From the cell containing the given text, extract its center point as [x, y] coordinate. 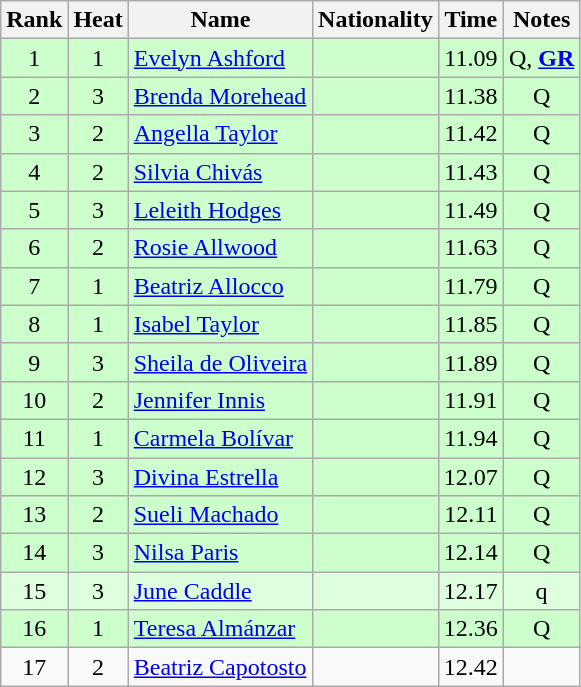
Nilsa Paris [220, 553]
Notes [541, 20]
June Caddle [220, 591]
11.38 [470, 96]
11.85 [470, 324]
Q, GR [541, 58]
Beatriz Allocco [220, 286]
Name [220, 20]
Leleith Hodges [220, 210]
12.14 [470, 553]
13 [34, 515]
Sheila de Oliveira [220, 362]
9 [34, 362]
11.43 [470, 172]
11.42 [470, 134]
Silvia Chivás [220, 172]
8 [34, 324]
Beatriz Capotosto [220, 667]
Carmela Bolívar [220, 438]
16 [34, 629]
11.79 [470, 286]
17 [34, 667]
11.94 [470, 438]
Jennifer Innis [220, 400]
Isabel Taylor [220, 324]
11 [34, 438]
6 [34, 248]
15 [34, 591]
Angella Taylor [220, 134]
12.42 [470, 667]
Rosie Allwood [220, 248]
12.36 [470, 629]
12.07 [470, 477]
12.17 [470, 591]
4 [34, 172]
Heat [98, 20]
Brenda Morehead [220, 96]
Evelyn Ashford [220, 58]
Teresa Almánzar [220, 629]
q [541, 591]
11.49 [470, 210]
Rank [34, 20]
11.63 [470, 248]
Sueli Machado [220, 515]
10 [34, 400]
12 [34, 477]
14 [34, 553]
11.09 [470, 58]
11.89 [470, 362]
7 [34, 286]
Divina Estrella [220, 477]
Time [470, 20]
Nationality [376, 20]
12.11 [470, 515]
11.91 [470, 400]
5 [34, 210]
